Search for the cell housing the specified text and yield its (x, y) center coordinate. 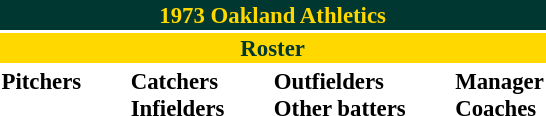
1973 Oakland Athletics (272, 15)
Roster (272, 48)
